Scan for the cell matching the given text and deliver its (X, Y) coordinate at center. 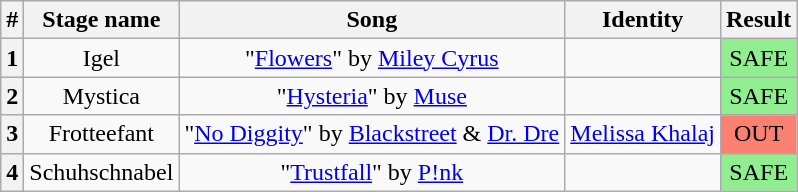
Identity (643, 20)
"Trustfall" by P!nk (372, 172)
4 (12, 172)
"Flowers" by Miley Cyrus (372, 58)
Mystica (102, 96)
Frotteefant (102, 134)
Melissa Khalaj (643, 134)
OUT (758, 134)
2 (12, 96)
Schuhschnabel (102, 172)
Result (758, 20)
Song (372, 20)
Igel (102, 58)
1 (12, 58)
Stage name (102, 20)
"No Diggity" by Blackstreet & Dr. Dre (372, 134)
3 (12, 134)
"Hysteria" by Muse (372, 96)
# (12, 20)
